Return the [x, y] coordinate for the center point of the cell that contains the specified text.  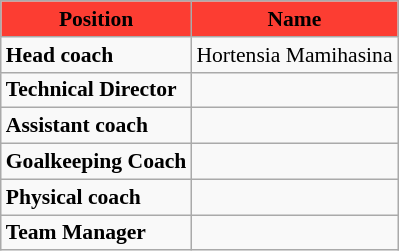
Name [294, 19]
Goalkeeping Coach [96, 162]
Team Manager [96, 233]
Position [96, 19]
Physical coach [96, 197]
Hortensia Mamihasina [294, 55]
Assistant coach [96, 126]
Head coach [96, 55]
Technical Director [96, 90]
